Identify which cell holds the provided text, then report its [x, y] central coordinate. 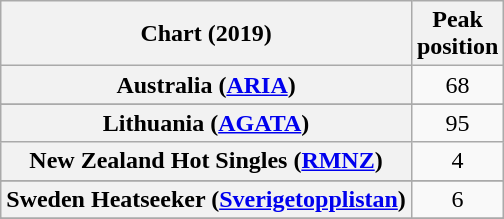
95 [457, 123]
Peakposition [457, 34]
68 [457, 85]
Lithuania (AGATA) [206, 123]
New Zealand Hot Singles (RMNZ) [206, 161]
6 [457, 199]
Australia (ARIA) [206, 85]
Chart (2019) [206, 34]
Sweden Heatseeker (Sverigetopplistan) [206, 199]
4 [457, 161]
